Locate the cell with the specified text and output its [X, Y] center coordinate. 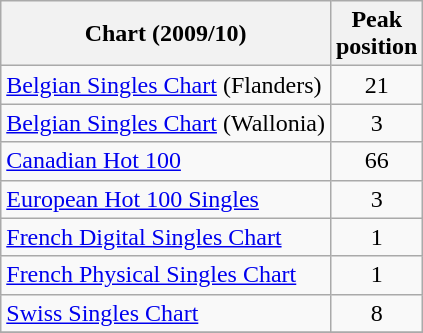
Chart (2009/10) [166, 34]
8 [376, 313]
French Digital Singles Chart [166, 237]
Peakposition [376, 34]
Canadian Hot 100 [166, 161]
Swiss Singles Chart [166, 313]
French Physical Singles Chart [166, 275]
21 [376, 85]
European Hot 100 Singles [166, 199]
66 [376, 161]
Belgian Singles Chart (Flanders) [166, 85]
Belgian Singles Chart (Wallonia) [166, 123]
